Search for the cell housing the specified text and yield its [X, Y] center coordinate. 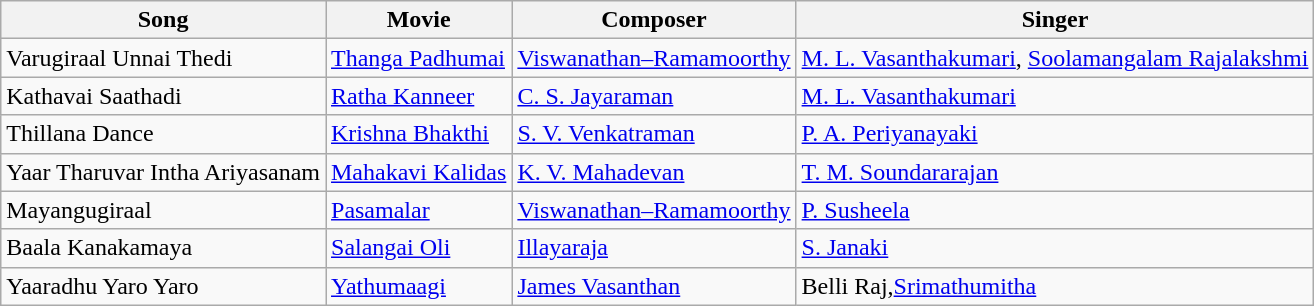
T. M. Soundararajan [1055, 172]
Singer [1055, 20]
Salangai Oli [419, 248]
Pasamalar [419, 210]
M. L. Vasanthakumari, Soolamangalam Rajalakshmi [1055, 58]
P. Susheela [1055, 210]
S. V. Venkatraman [654, 134]
Mayangugiraal [164, 210]
M. L. Vasanthakumari [1055, 96]
Composer [654, 20]
Kathavai Saathadi [164, 96]
S. Janaki [1055, 248]
Belli Raj,Srimathumitha [1055, 286]
Song [164, 20]
Movie [419, 20]
Yaar Tharuvar Intha Ariyasanam [164, 172]
Varugiraal Unnai Thedi [164, 58]
Baala Kanakamaya [164, 248]
Thillana Dance [164, 134]
P. A. Periyanayaki [1055, 134]
James Vasanthan [654, 286]
C. S. Jayaraman [654, 96]
Yathumaagi [419, 286]
Yaaradhu Yaro Yaro [164, 286]
K. V. Mahadevan [654, 172]
Mahakavi Kalidas [419, 172]
Illayaraja [654, 248]
Thanga Padhumai [419, 58]
Ratha Kanneer [419, 96]
Krishna Bhakthi [419, 134]
